Determine the [X, Y] coordinate at the center of the cell enclosing the given text.  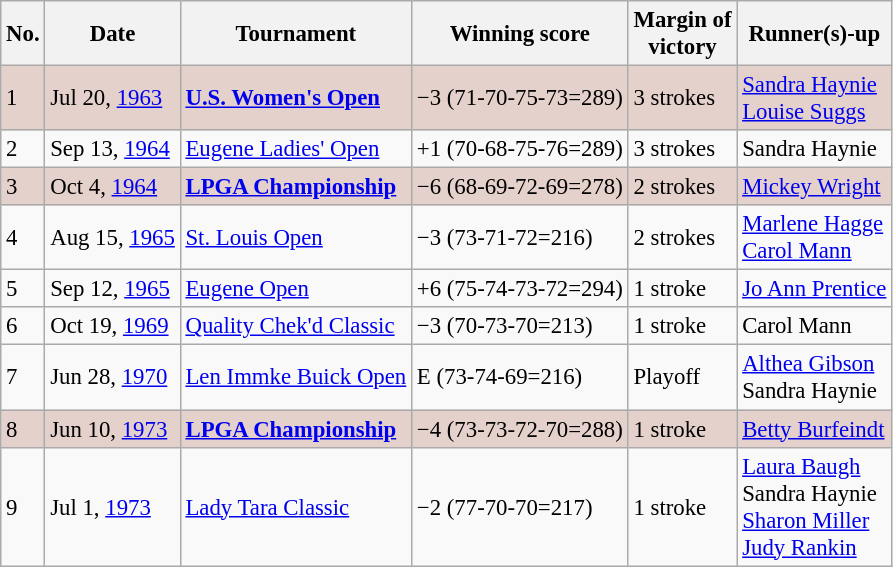
Oct 4, 1964 [112, 187]
+1 (70-68-75-76=289) [520, 149]
Quality Chek'd Classic [296, 327]
Laura Baugh Sandra Haynie Sharon Miller Judy Rankin [814, 506]
+6 (75-74-73-72=294) [520, 289]
Sandra Haynie Louise Suggs [814, 98]
Lady Tara Classic [296, 506]
3 [23, 187]
8 [23, 429]
St. Louis Open [296, 238]
Sandra Haynie [814, 149]
−2 (77-70-70=217) [520, 506]
Jun 28, 1970 [112, 378]
Marlene Hagge Carol Mann [814, 238]
Betty Burfeindt [814, 429]
Jun 10, 1973 [112, 429]
Sep 13, 1964 [112, 149]
Carol Mann [814, 327]
E (73-74-69=216) [520, 378]
Mickey Wright [814, 187]
Eugene Open [296, 289]
Date [112, 34]
−4 (73-73-72-70=288) [520, 429]
Jo Ann Prentice [814, 289]
−3 (73-71-72=216) [520, 238]
1 [23, 98]
2 [23, 149]
Eugene Ladies' Open [296, 149]
7 [23, 378]
Althea Gibson Sandra Haynie [814, 378]
U.S. Women's Open [296, 98]
Margin ofvictory [682, 34]
Jul 1, 1973 [112, 506]
9 [23, 506]
Winning score [520, 34]
−3 (70-73-70=213) [520, 327]
Sep 12, 1965 [112, 289]
Oct 19, 1969 [112, 327]
6 [23, 327]
Jul 20, 1963 [112, 98]
Runner(s)-up [814, 34]
4 [23, 238]
5 [23, 289]
Playoff [682, 378]
−3 (71-70-75-73=289) [520, 98]
No. [23, 34]
Len Immke Buick Open [296, 378]
−6 (68-69-72-69=278) [520, 187]
Tournament [296, 34]
Aug 15, 1965 [112, 238]
